Find where the given text appears and provide that cell's center as (X, Y) coordinate. 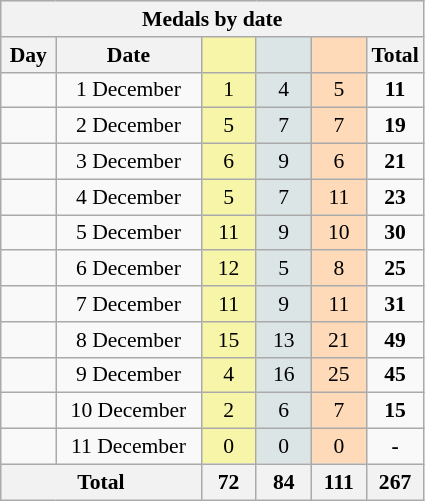
30 (394, 233)
45 (394, 375)
267 (394, 482)
Date (128, 55)
84 (284, 482)
12 (228, 269)
- (394, 447)
13 (284, 340)
2 (228, 411)
16 (284, 375)
9 December (128, 375)
49 (394, 340)
Day (28, 55)
111 (338, 482)
72 (228, 482)
10 (338, 233)
5 December (128, 233)
11 December (128, 447)
3 December (128, 162)
7 December (128, 304)
8 (338, 269)
2 December (128, 126)
8 December (128, 340)
1 December (128, 90)
Medals by date (212, 19)
31 (394, 304)
1 (228, 90)
6 December (128, 269)
23 (394, 197)
19 (394, 126)
4 December (128, 197)
10 December (128, 411)
